From the cell containing the given text, extract its center point as [X, Y] coordinate. 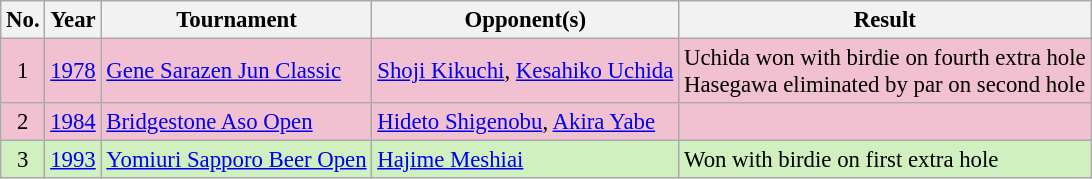
Year [73, 20]
Hideto Shigenobu, Akira Yabe [526, 122]
No. [23, 20]
2 [23, 122]
1 [23, 72]
Gene Sarazen Jun Classic [236, 72]
1978 [73, 72]
Hajime Meshiai [526, 160]
Tournament [236, 20]
1984 [73, 122]
Result [885, 20]
Uchida won with birdie on fourth extra holeHasegawa eliminated by par on second hole [885, 72]
Won with birdie on first extra hole [885, 160]
Bridgestone Aso Open [236, 122]
Shoji Kikuchi, Kesahiko Uchida [526, 72]
Yomiuri Sapporo Beer Open [236, 160]
3 [23, 160]
1993 [73, 160]
Opponent(s) [526, 20]
